Output the [X, Y] coordinate of the center of the cell containing the given text.  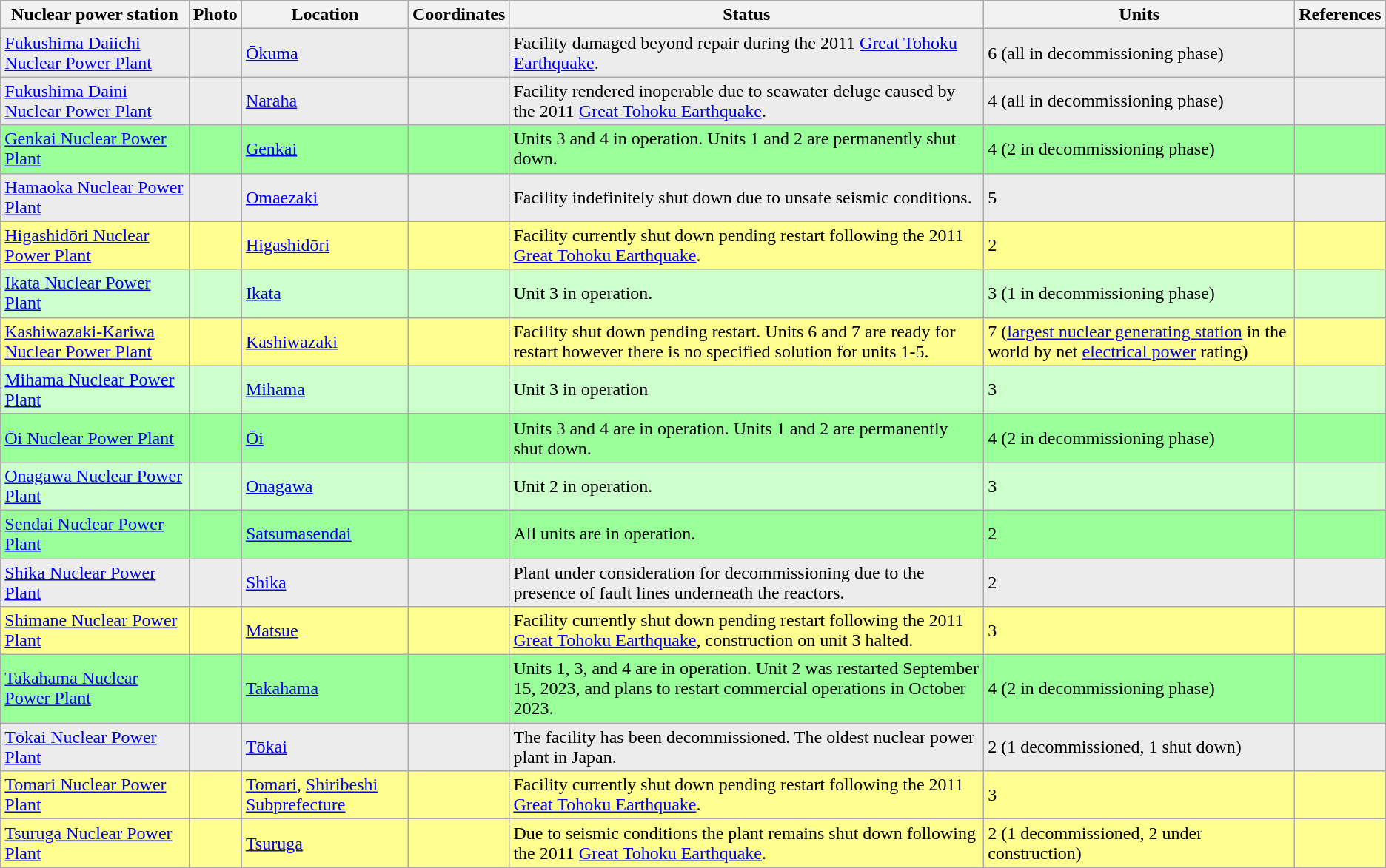
4 (all in decommissioning phase) [1139, 101]
Ōkuma [324, 53]
Ōi [324, 438]
Ikata Nuclear Power Plant [95, 293]
Fukushima Daiichi Nuclear Power Plant [95, 53]
Higashidōri Nuclear Power Plant [95, 246]
Hamaoka Nuclear Power Plant [95, 197]
Onagawa [324, 485]
References [1340, 15]
5 [1139, 197]
All units are in operation. [746, 534]
Fukushima Daini Nuclear Power Plant [95, 101]
Tōkai [324, 747]
7 (largest nuclear generating station in the world by net electrical power rating) [1139, 342]
The facility has been decommissioned. The oldest nuclear power plant in Japan. [746, 747]
Satsumasendai [324, 534]
Sendai Nuclear Power Plant [95, 534]
Higashidōri [324, 246]
Unit 3 in operation [746, 389]
Genkai Nuclear Power Plant [95, 149]
Shika Nuclear Power Plant [95, 582]
Ikata [324, 293]
Units 3 and 4 in operation. Units 1 and 2 are permanently shut down. [746, 149]
Shika [324, 582]
Units 3 and 4 are in operation. Units 1 and 2 are permanently shut down. [746, 438]
Unit 3 in operation. [746, 293]
Tomari Nuclear Power Plant [95, 795]
Facility shut down pending restart. Units 6 and 7 are ready for restart however there is no specified solution for units 1-5. [746, 342]
Mihama [324, 389]
Onagawa Nuclear Power Plant [95, 485]
Tōkai Nuclear Power Plant [95, 747]
Units [1139, 15]
Takahama Nuclear Power Plant [95, 689]
Due to seismic conditions the plant remains shut down following the 2011 Great Tohoku Earthquake. [746, 844]
Genkai [324, 149]
Facility rendered inoperable due to seawater deluge caused by the 2011 Great Tohoku Earthquake. [746, 101]
Plant under consideration for decommissioning due to the presence of fault lines underneath the reactors. [746, 582]
Unit 2 in operation. [746, 485]
Facility currently shut down pending restart following the 2011 Great Tohoku Earthquake, construction on unit 3 halted. [746, 630]
Shimane Nuclear Power Plant [95, 630]
Nuclear power station [95, 15]
Takahama [324, 689]
Status [746, 15]
Matsue [324, 630]
Facility indefinitely shut down due to unsafe seismic conditions. [746, 197]
Naraha [324, 101]
2 (1 decommissioned, 1 shut down) [1139, 747]
2 (1 decommissioned, 2 under construction) [1139, 844]
Units 1, 3, and 4 are in operation. Unit 2 was restarted September 15, 2023, and plans to restart commercial operations in October 2023. [746, 689]
Tsuruga [324, 844]
3 (1 in decommissioning phase) [1139, 293]
Kashiwazaki [324, 342]
Ōi Nuclear Power Plant [95, 438]
Tsuruga Nuclear Power Plant [95, 844]
Tomari, Shiribeshi Subprefecture [324, 795]
Facility damaged beyond repair during the 2011 Great Tohoku Earthquake. [746, 53]
Location [324, 15]
Omaezaki [324, 197]
Coordinates [458, 15]
Mihama Nuclear Power Plant [95, 389]
Kashiwazaki-Kariwa Nuclear Power Plant [95, 342]
6 (all in decommissioning phase) [1139, 53]
Photo [215, 15]
